Detect which cell encompasses the target text, then output its (x, y) center coordinate. 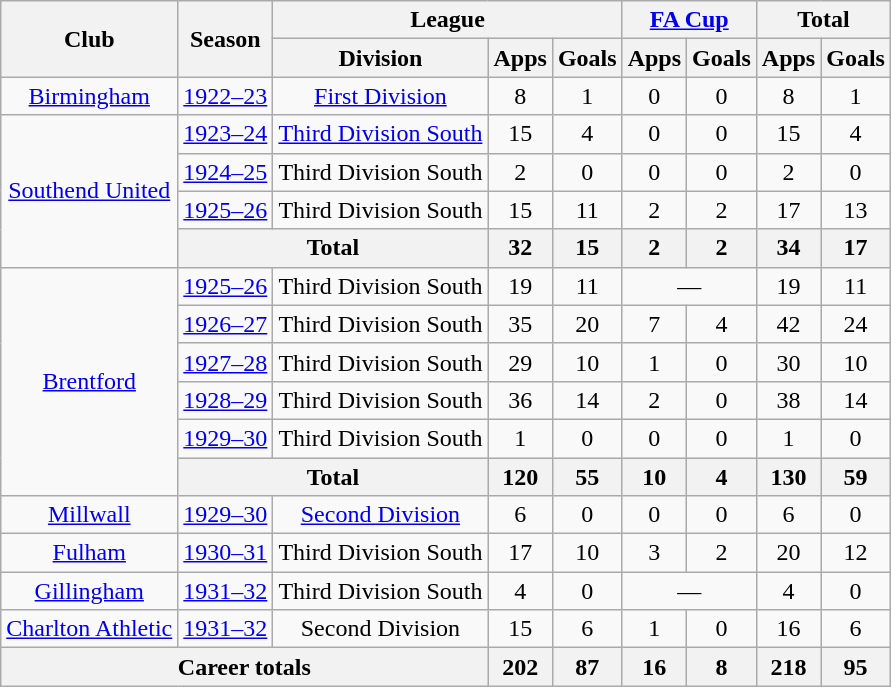
Division (380, 58)
24 (856, 324)
35 (520, 324)
Career totals (244, 667)
55 (587, 477)
7 (654, 324)
95 (856, 667)
29 (520, 362)
Millwall (90, 515)
130 (788, 477)
3 (654, 553)
1928–29 (226, 400)
42 (788, 324)
Gillingham (90, 591)
1924–25 (226, 172)
Fulham (90, 553)
1930–31 (226, 553)
120 (520, 477)
12 (856, 553)
30 (788, 362)
1927–28 (226, 362)
1926–27 (226, 324)
202 (520, 667)
Brentford (90, 381)
First Division (380, 96)
218 (788, 667)
Charlton Athletic (90, 629)
1922–23 (226, 96)
FA Cup (689, 20)
38 (788, 400)
Club (90, 39)
59 (856, 477)
Southend United (90, 191)
1923–24 (226, 134)
League (448, 20)
34 (788, 248)
Birmingham (90, 96)
36 (520, 400)
Season (226, 39)
13 (856, 210)
32 (520, 248)
87 (587, 667)
